Return (X, Y) of the center of cell containing provided text 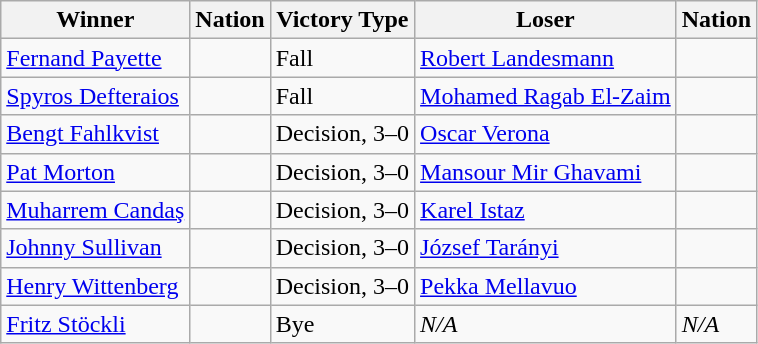
Winner (96, 20)
Spyros Defteraios (96, 96)
Mansour Mir Ghavami (546, 172)
Oscar Verona (546, 134)
Karel Istaz (546, 210)
Robert Landesmann (546, 58)
Muharrem Candaş (96, 210)
Henry Wittenberg (96, 286)
Loser (546, 20)
Bye (342, 324)
József Tarányi (546, 248)
Pat Morton (96, 172)
Fernand Payette (96, 58)
Pekka Mellavuo (546, 286)
Bengt Fahlkvist (96, 134)
Johnny Sullivan (96, 248)
Victory Type (342, 20)
Fritz Stöckli (96, 324)
Mohamed Ragab El-Zaim (546, 96)
